For the text-containing cell, return its midpoint in [x, y] coordinate format. 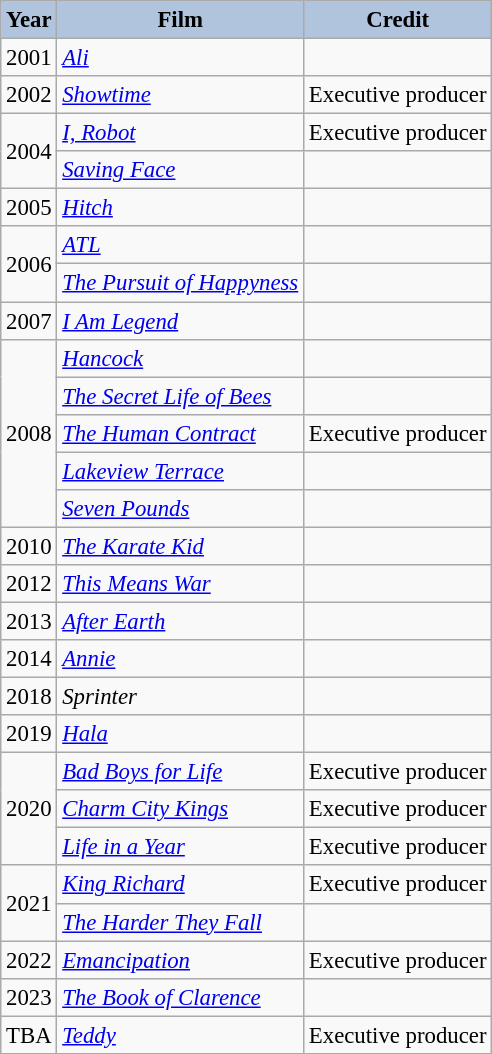
2008 [29, 433]
I Am Legend [180, 321]
ATL [180, 245]
The Harder They Fall [180, 922]
Credit [398, 20]
Hancock [180, 358]
2014 [29, 659]
The Karate Kid [180, 546]
2001 [29, 58]
The Human Contract [180, 433]
2007 [29, 321]
2021 [29, 904]
Year [29, 20]
Sprinter [180, 697]
Film [180, 20]
2010 [29, 546]
2002 [29, 95]
The Secret Life of Bees [180, 396]
2020 [29, 810]
2012 [29, 584]
2004 [29, 152]
After Earth [180, 621]
This Means War [180, 584]
Annie [180, 659]
I, Robot [180, 133]
2019 [29, 734]
King Richard [180, 885]
Seven Pounds [180, 509]
2018 [29, 697]
Showtime [180, 95]
Emancipation [180, 960]
Charm City Kings [180, 809]
Bad Boys for Life [180, 772]
Hala [180, 734]
2006 [29, 264]
TBA [29, 1035]
2005 [29, 208]
Teddy [180, 1035]
Saving Face [180, 170]
2022 [29, 960]
Ali [180, 58]
Life in a Year [180, 847]
Lakeview Terrace [180, 471]
Hitch [180, 208]
The Book of Clarence [180, 997]
2023 [29, 997]
2013 [29, 621]
The Pursuit of Happyness [180, 283]
